Find where the given text appears and provide that cell's center as (x, y) coordinate. 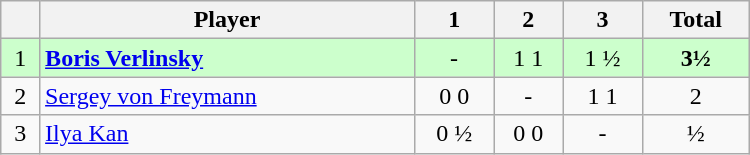
Ilya Kan (228, 134)
Total (696, 20)
1 ½ (602, 58)
½ (696, 134)
Player (228, 20)
Sergey von Freymann (228, 96)
0 ½ (454, 134)
Boris Verlinsky (228, 58)
3½ (696, 58)
